For the text-containing cell, return its midpoint in [X, Y] coordinate format. 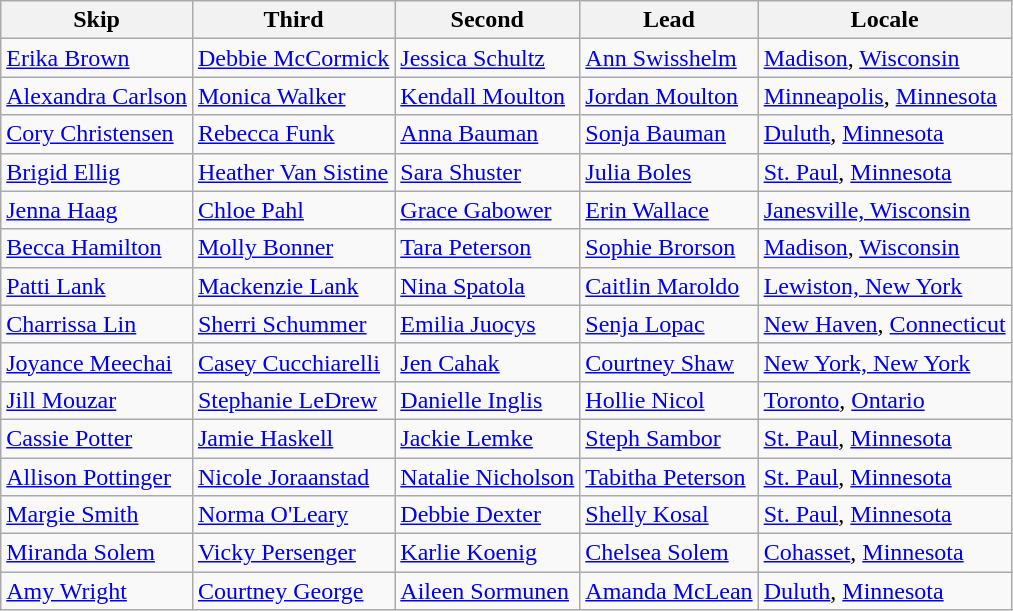
Jenna Haag [97, 210]
Skip [97, 20]
Jen Cahak [488, 362]
Mackenzie Lank [293, 286]
Cohasset, Minnesota [884, 553]
Monica Walker [293, 96]
Jessica Schultz [488, 58]
Charrissa Lin [97, 324]
Natalie Nicholson [488, 477]
Courtney Shaw [669, 362]
Grace Gabower [488, 210]
Anna Bauman [488, 134]
Lewiston, New York [884, 286]
Debbie Dexter [488, 515]
Lead [669, 20]
Chelsea Solem [669, 553]
Miranda Solem [97, 553]
Casey Cucchiarelli [293, 362]
Nicole Joraanstad [293, 477]
Nina Spatola [488, 286]
Julia Boles [669, 172]
Joyance Meechai [97, 362]
Danielle Inglis [488, 400]
Chloe Pahl [293, 210]
Shelly Kosal [669, 515]
Locale [884, 20]
Brigid Ellig [97, 172]
Cassie Potter [97, 438]
Alexandra Carlson [97, 96]
Sara Shuster [488, 172]
Molly Bonner [293, 248]
Ann Swisshelm [669, 58]
Janesville, Wisconsin [884, 210]
Allison Pottinger [97, 477]
Sonja Bauman [669, 134]
Toronto, Ontario [884, 400]
Second [488, 20]
Kendall Moulton [488, 96]
Margie Smith [97, 515]
Sherri Schummer [293, 324]
Erin Wallace [669, 210]
Amanda McLean [669, 591]
Karlie Koenig [488, 553]
Rebecca Funk [293, 134]
Stephanie LeDrew [293, 400]
Amy Wright [97, 591]
Minneapolis, Minnesota [884, 96]
Debbie McCormick [293, 58]
Becca Hamilton [97, 248]
Aileen Sormunen [488, 591]
Steph Sambor [669, 438]
Courtney George [293, 591]
Heather Van Sistine [293, 172]
Patti Lank [97, 286]
Caitlin Maroldo [669, 286]
Norma O'Leary [293, 515]
Senja Lopac [669, 324]
Vicky Persenger [293, 553]
Hollie Nicol [669, 400]
Jordan Moulton [669, 96]
Jackie Lemke [488, 438]
Sophie Brorson [669, 248]
Emilia Juocys [488, 324]
Tara Peterson [488, 248]
Third [293, 20]
Jill Mouzar [97, 400]
Erika Brown [97, 58]
Cory Christensen [97, 134]
Jamie Haskell [293, 438]
New York, New York [884, 362]
Tabitha Peterson [669, 477]
New Haven, Connecticut [884, 324]
